Detect which cell encompasses the target text, then output its [X, Y] center coordinate. 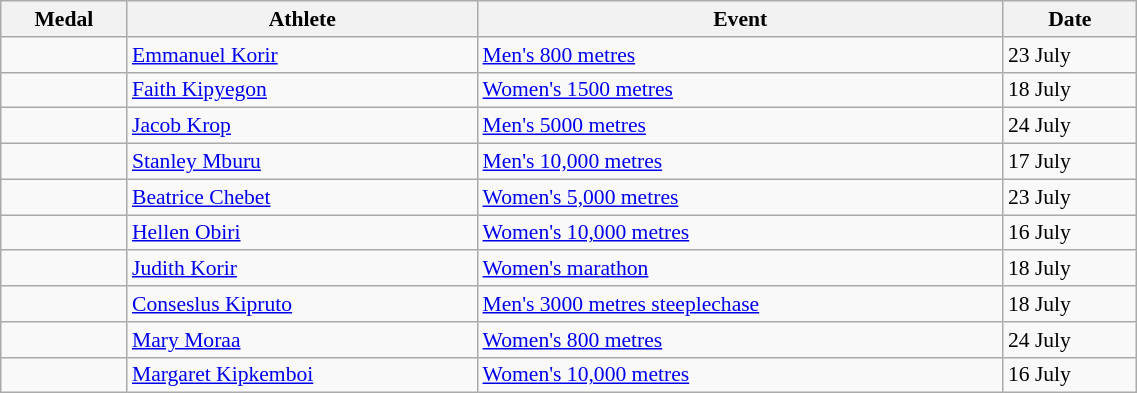
Men's 3000 metres steeplechase [740, 304]
Men's 10,000 metres [740, 162]
Conseslus Kipruto [302, 304]
Beatrice Chebet [302, 197]
Margaret Kipkemboi [302, 375]
Women's 800 metres [740, 340]
Women's 1500 metres [740, 90]
Men's 5000 metres [740, 126]
Stanley Mburu [302, 162]
Jacob Krop [302, 126]
17 July [1070, 162]
Women's 5,000 metres [740, 197]
Date [1070, 19]
Women's marathon [740, 269]
Mary Moraa [302, 340]
Men's 800 metres [740, 55]
Event [740, 19]
Judith Korir [302, 269]
Faith Kipyegon [302, 90]
Medal [64, 19]
Hellen Obiri [302, 233]
Athlete [302, 19]
Emmanuel Korir [302, 55]
